Locate the cell with the specified text and output its (x, y) center coordinate. 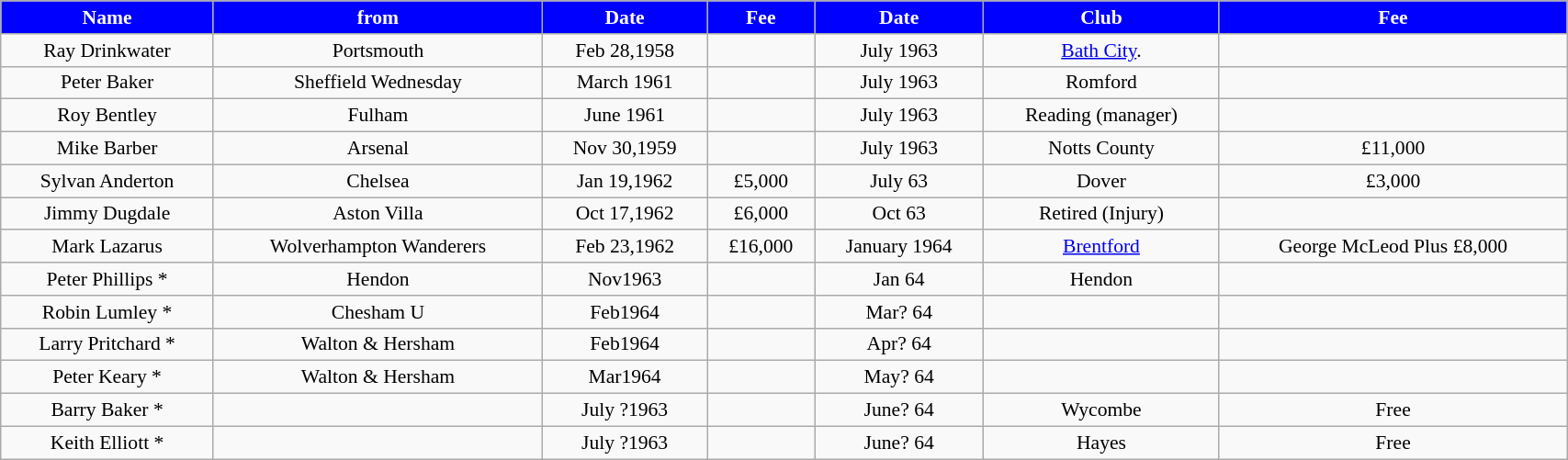
Wolverhampton Wanderers (378, 247)
£5,000 (761, 181)
Arsenal (378, 149)
Peter Phillips * (107, 279)
March 1961 (625, 83)
Mark Lazarus (107, 247)
Feb 23,1962 (625, 247)
Fulham (378, 116)
Reading (manager) (1100, 116)
£3,000 (1393, 181)
Robin Lumley * (107, 312)
Name (107, 17)
Chesham U (378, 312)
Wycombe (1100, 410)
Mike Barber (107, 149)
Larry Pritchard * (107, 344)
Barry Baker * (107, 410)
Bath City. (1100, 50)
Peter Baker (107, 83)
£11,000 (1393, 149)
Mar? 64 (899, 312)
Sylvan Anderton (107, 181)
Jan 64 (899, 279)
July 63 (899, 181)
June 1961 (625, 116)
Nov1963 (625, 279)
£16,000 (761, 247)
Mar1964 (625, 377)
from (378, 17)
£6,000 (761, 214)
January 1964 (899, 247)
Nov 30,1959 (625, 149)
Aston Villa (378, 214)
Romford (1100, 83)
Notts County (1100, 149)
Chelsea (378, 181)
Brentford (1100, 247)
Oct 63 (899, 214)
Jimmy Dugdale (107, 214)
Feb 28,1958 (625, 50)
Roy Bentley (107, 116)
Peter Keary * (107, 377)
Retired (Injury) (1100, 214)
Hayes (1100, 443)
May? 64 (899, 377)
Keith Elliott * (107, 443)
Dover (1100, 181)
Club (1100, 17)
Oct 17,1962 (625, 214)
George McLeod Plus £8,000 (1393, 247)
Apr? 64 (899, 344)
Ray Drinkwater (107, 50)
Portsmouth (378, 50)
Sheffield Wednesday (378, 83)
Jan 19,1962 (625, 181)
